From the cell containing the given text, extract its center point as (X, Y) coordinate. 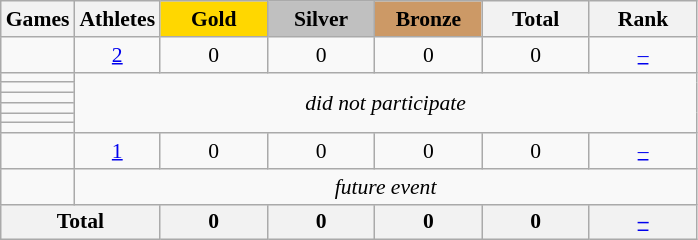
Rank (642, 19)
Gold (214, 19)
1 (117, 151)
future event (385, 187)
Athletes (117, 19)
Games (38, 19)
did not participate (385, 102)
Silver (320, 19)
2 (117, 55)
Bronze (428, 19)
